Output the (X, Y) coordinate of the center of the cell containing the given text.  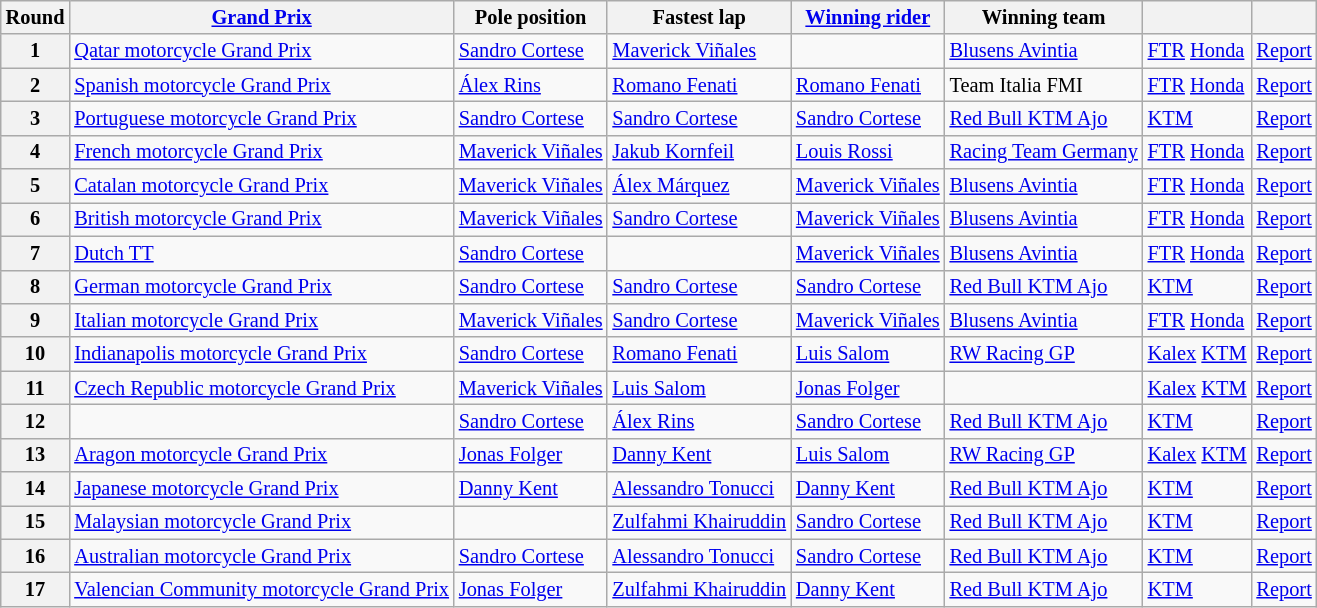
French motorcycle Grand Prix (262, 152)
3 (36, 118)
Dutch TT (262, 253)
Qatar motorcycle Grand Prix (262, 51)
Malaysian motorcycle Grand Prix (262, 522)
Jakub Kornfeil (699, 152)
British motorcycle Grand Prix (262, 219)
4 (36, 152)
German motorcycle Grand Prix (262, 287)
9 (36, 320)
14 (36, 489)
Álex Márquez (699, 186)
6 (36, 219)
Portuguese motorcycle Grand Prix (262, 118)
Czech Republic motorcycle Grand Prix (262, 388)
Japanese motorcycle Grand Prix (262, 489)
7 (36, 253)
Racing Team Germany (1044, 152)
Pole position (531, 17)
2 (36, 85)
17 (36, 589)
12 (36, 421)
16 (36, 556)
Valencian Community motorcycle Grand Prix (262, 589)
Catalan motorcycle Grand Prix (262, 186)
Winning team (1044, 17)
13 (36, 455)
Fastest lap (699, 17)
Winning rider (868, 17)
1 (36, 51)
Grand Prix (262, 17)
10 (36, 354)
Team Italia FMI (1044, 85)
5 (36, 186)
Australian motorcycle Grand Prix (262, 556)
Round (36, 17)
8 (36, 287)
11 (36, 388)
Indianapolis motorcycle Grand Prix (262, 354)
Aragon motorcycle Grand Prix (262, 455)
15 (36, 522)
Italian motorcycle Grand Prix (262, 320)
Louis Rossi (868, 152)
Spanish motorcycle Grand Prix (262, 85)
